Scan for the cell matching the given text and deliver its [X, Y] coordinate at center. 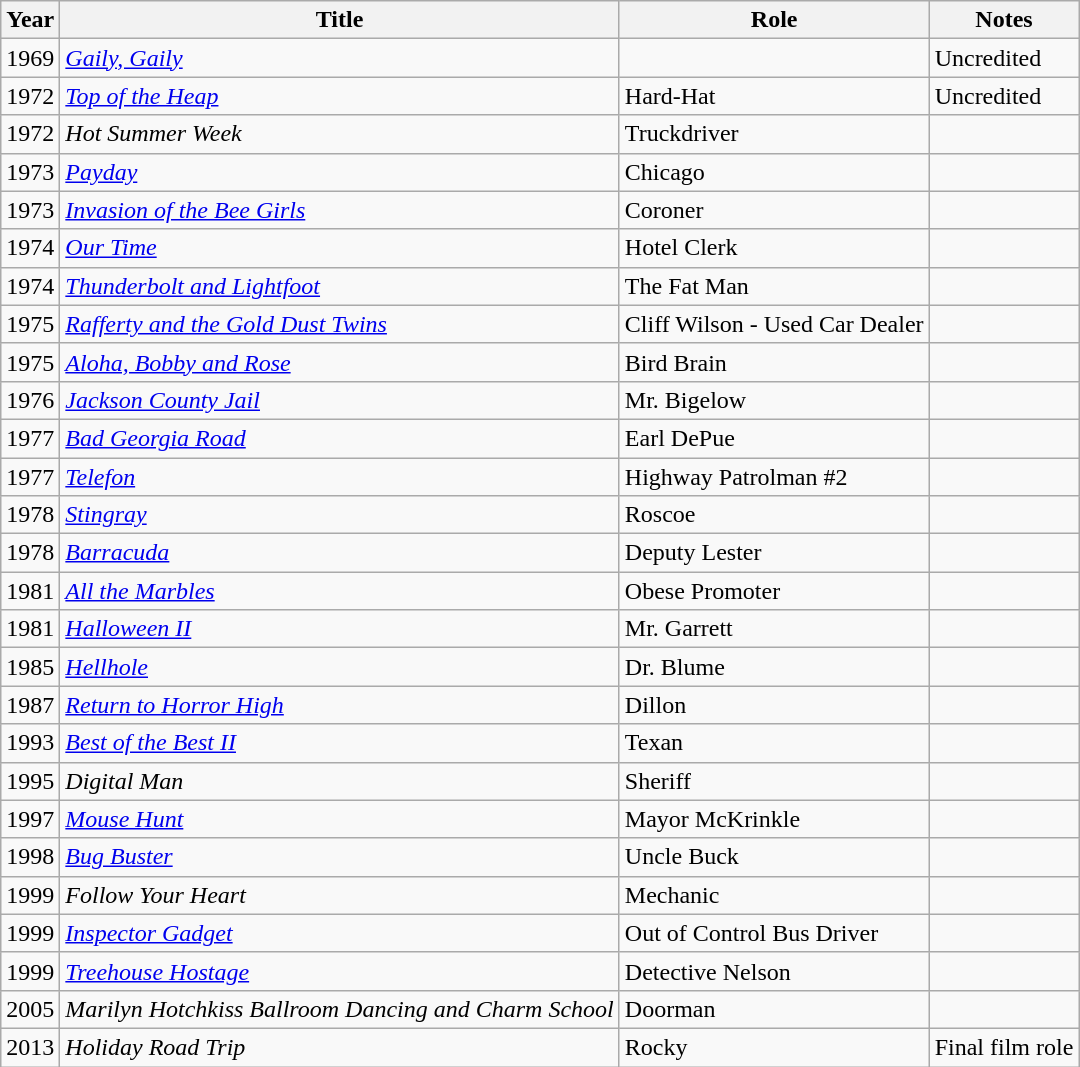
Final film role [1004, 1047]
Digital Man [340, 781]
Invasion of the Bee Girls [340, 210]
Treehouse Hostage [340, 971]
Bug Buster [340, 857]
Rafferty and the Gold Dust Twins [340, 324]
Jackson County Jail [340, 400]
Hellhole [340, 667]
Marilyn Hotchkiss Ballroom Dancing and Charm School [340, 1009]
1969 [30, 58]
Stingray [340, 515]
Dillon [774, 705]
2013 [30, 1047]
1976 [30, 400]
Obese Promoter [774, 591]
Out of Control Bus Driver [774, 933]
Texan [774, 743]
Dr. Blume [774, 667]
Hard-Hat [774, 96]
Mr. Garrett [774, 629]
Holiday Road Trip [340, 1047]
Doorman [774, 1009]
Highway Patrolman #2 [774, 477]
Earl DePue [774, 438]
Chicago [774, 172]
Role [774, 20]
Barracuda [340, 553]
Roscoe [774, 515]
Bad Georgia Road [340, 438]
Follow Your Heart [340, 895]
1987 [30, 705]
Notes [1004, 20]
Gaily, Gaily [340, 58]
Top of the Heap [340, 96]
1997 [30, 819]
The Fat Man [774, 286]
Mouse Hunt [340, 819]
Sheriff [774, 781]
Telefon [340, 477]
2005 [30, 1009]
Mayor McKrinkle [774, 819]
Payday [340, 172]
Year [30, 20]
1995 [30, 781]
Inspector Gadget [340, 933]
Hotel Clerk [774, 248]
Return to Horror High [340, 705]
Halloween II [340, 629]
Truckdriver [774, 134]
Thunderbolt and Lightfoot [340, 286]
Rocky [774, 1047]
Deputy Lester [774, 553]
1998 [30, 857]
Mr. Bigelow [774, 400]
Our Time [340, 248]
Title [340, 20]
Best of the Best II [340, 743]
1985 [30, 667]
Hot Summer Week [340, 134]
Cliff Wilson - Used Car Dealer [774, 324]
Uncle Buck [774, 857]
Detective Nelson [774, 971]
1993 [30, 743]
All the Marbles [340, 591]
Coroner [774, 210]
Aloha, Bobby and Rose [340, 362]
Bird Brain [774, 362]
Mechanic [774, 895]
